Provide the (X, Y) coordinate of the cell's center where the given text is located.  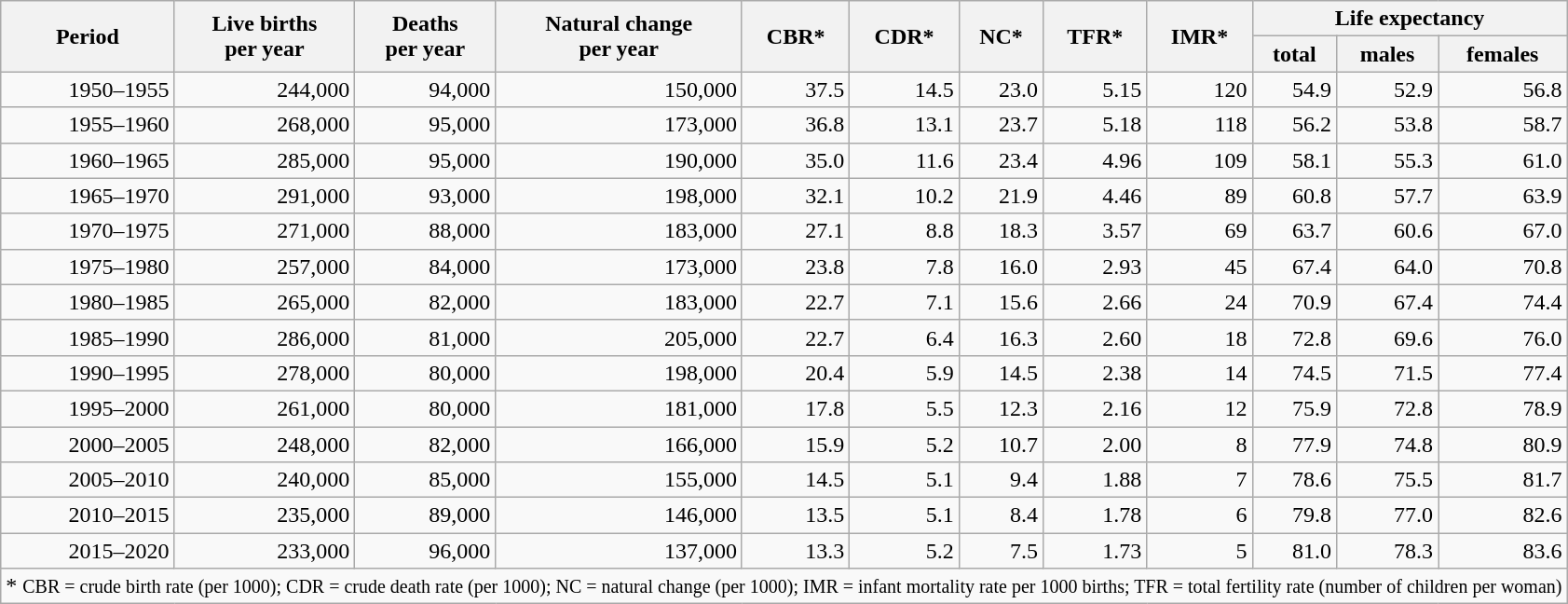
56.2 (1294, 125)
10.2 (904, 196)
268,000 (265, 125)
Deathsper year (425, 36)
75.5 (1386, 480)
1950–1955 (88, 89)
257,000 (265, 267)
10.7 (1001, 445)
27.1 (796, 231)
76.0 (1503, 337)
55.3 (1386, 160)
69.6 (1386, 337)
CDR* (904, 36)
74.4 (1503, 302)
150,000 (619, 89)
60.6 (1386, 231)
5.9 (904, 373)
2.38 (1096, 373)
94,000 (425, 89)
5.15 (1096, 89)
4.46 (1096, 196)
4.96 (1096, 160)
82.6 (1503, 515)
233,000 (265, 551)
96,000 (425, 551)
84,000 (425, 267)
77.4 (1503, 373)
23.7 (1001, 125)
190,000 (619, 160)
1.88 (1096, 480)
IMR* (1200, 36)
1970–1975 (88, 231)
248,000 (265, 445)
35.0 (796, 160)
78.9 (1503, 408)
females (1503, 54)
1.78 (1096, 515)
63.9 (1503, 196)
1.73 (1096, 551)
278,000 (265, 373)
69 (1200, 231)
7 (1200, 480)
54.9 (1294, 89)
2.16 (1096, 408)
13.3 (796, 551)
155,000 (619, 480)
NC* (1001, 36)
total (1294, 54)
291,000 (265, 196)
89,000 (425, 515)
261,000 (265, 408)
235,000 (265, 515)
1980–1985 (88, 302)
80.9 (1503, 445)
1955–1960 (88, 125)
58.7 (1503, 125)
6 (1200, 515)
37.5 (796, 89)
81.0 (1294, 551)
8.8 (904, 231)
9.4 (1001, 480)
1995–2000 (88, 408)
7.8 (904, 267)
3.57 (1096, 231)
52.9 (1386, 89)
2000–2005 (88, 445)
88,000 (425, 231)
71.5 (1386, 373)
16.3 (1001, 337)
146,000 (619, 515)
Life expectancy (1410, 19)
13.1 (904, 125)
89 (1200, 196)
2015–2020 (88, 551)
32.1 (796, 196)
286,000 (265, 337)
93,000 (425, 196)
2.00 (1096, 445)
18 (1200, 337)
CBR* (796, 36)
1975–1980 (88, 267)
1985–1990 (88, 337)
12.3 (1001, 408)
120 (1200, 89)
74.8 (1386, 445)
64.0 (1386, 267)
77.9 (1294, 445)
205,000 (619, 337)
5.5 (904, 408)
83.6 (1503, 551)
5.18 (1096, 125)
166,000 (619, 445)
118 (1200, 125)
58.1 (1294, 160)
61.0 (1503, 160)
23.8 (796, 267)
81.7 (1503, 480)
16.0 (1001, 267)
240,000 (265, 480)
2.93 (1096, 267)
2010–2015 (88, 515)
57.7 (1386, 196)
85,000 (425, 480)
8 (1200, 445)
13.5 (796, 515)
15.9 (796, 445)
78.6 (1294, 480)
137,000 (619, 551)
67.0 (1503, 231)
1965–1970 (88, 196)
45 (1200, 267)
11.6 (904, 160)
21.9 (1001, 196)
265,000 (265, 302)
20.4 (796, 373)
56.8 (1503, 89)
15.6 (1001, 302)
81,000 (425, 337)
23.4 (1001, 160)
109 (1200, 160)
63.7 (1294, 231)
1960–1965 (88, 160)
17.8 (796, 408)
Period (88, 36)
244,000 (265, 89)
53.8 (1386, 125)
2005–2010 (88, 480)
7.5 (1001, 551)
7.1 (904, 302)
24 (1200, 302)
181,000 (619, 408)
79.8 (1294, 515)
1990–1995 (88, 373)
60.8 (1294, 196)
5 (1200, 551)
74.5 (1294, 373)
70.8 (1503, 267)
14 (1200, 373)
8.4 (1001, 515)
70.9 (1294, 302)
18.3 (1001, 231)
75.9 (1294, 408)
285,000 (265, 160)
2.66 (1096, 302)
TFR* (1096, 36)
78.3 (1386, 551)
males (1386, 54)
6.4 (904, 337)
12 (1200, 408)
36.8 (796, 125)
2.60 (1096, 337)
Live birthsper year (265, 36)
271,000 (265, 231)
23.0 (1001, 89)
Natural changeper year (619, 36)
77.0 (1386, 515)
